Provide the (x, y) coordinate of the cell's center where the given text is located.  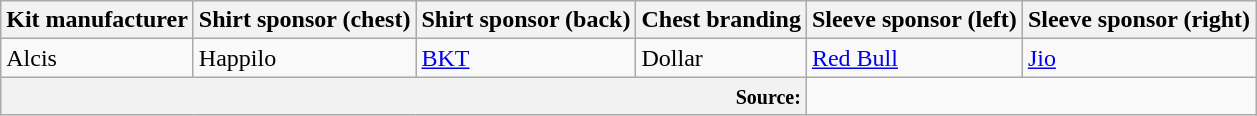
Jio (1138, 58)
Shirt sponsor (chest) (304, 20)
Alcis (98, 58)
Sleeve sponsor (right) (1138, 20)
Sleeve sponsor (left) (914, 20)
Chest branding (721, 20)
Happilo (304, 58)
Kit manufacturer (98, 20)
Source: (404, 96)
Dollar (721, 58)
BKT (526, 58)
Red Bull (914, 58)
Shirt sponsor (back) (526, 20)
